Identify which cell holds the provided text, then report its (x, y) central coordinate. 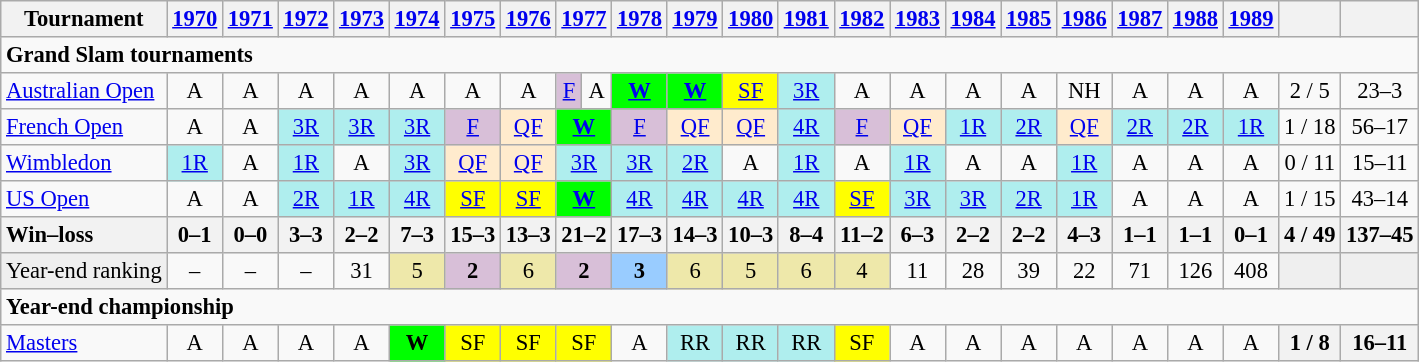
1983 (918, 19)
Win–loss (84, 235)
16–11 (1380, 343)
1 / 15 (1310, 199)
3 (640, 271)
23–3 (1380, 91)
1971 (251, 19)
11–2 (862, 235)
1 / 18 (1310, 127)
1985 (1029, 19)
15–11 (1380, 163)
1976 (528, 19)
21–2 (584, 235)
56–17 (1380, 127)
14–3 (695, 235)
1977 (584, 19)
1970 (195, 19)
0–0 (251, 235)
Australian Open (84, 91)
1981 (806, 19)
6–3 (918, 235)
1974 (417, 19)
Masters (84, 343)
15–3 (473, 235)
1975 (473, 19)
1982 (862, 19)
137–45 (1380, 235)
4 / 49 (1310, 235)
4–3 (1084, 235)
2 / 5 (1310, 91)
1978 (640, 19)
1984 (973, 19)
17–3 (640, 235)
13–3 (528, 235)
39 (1029, 271)
Year-end championship (710, 307)
1972 (306, 19)
Year-end ranking (84, 271)
NH (1084, 91)
10–3 (751, 235)
1986 (1084, 19)
28 (973, 271)
Wimbledon (84, 163)
0 / 11 (1310, 163)
408 (1251, 271)
7–3 (417, 235)
1979 (695, 19)
1980 (751, 19)
1988 (1196, 19)
4 (862, 271)
43–14 (1380, 199)
71 (1140, 271)
French Open (84, 127)
8–4 (806, 235)
1989 (1251, 19)
31 (362, 271)
3–3 (306, 235)
Tournament (84, 19)
Grand Slam tournaments (710, 55)
11 (918, 271)
22 (1084, 271)
126 (1196, 271)
US Open (84, 199)
1973 (362, 19)
1 / 8 (1310, 343)
1987 (1140, 19)
